Determine the [X, Y] coordinate at the center of the cell enclosing the given text.  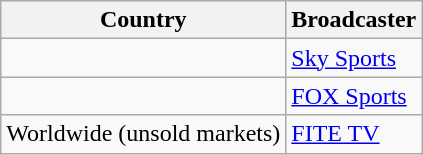
Sky Sports [354, 58]
Broadcaster [354, 20]
Country [144, 20]
Worldwide (unsold markets) [144, 134]
FOX Sports [354, 96]
FITE TV [354, 134]
